Determine the [X, Y] coordinate at the center of the cell enclosing the given text.  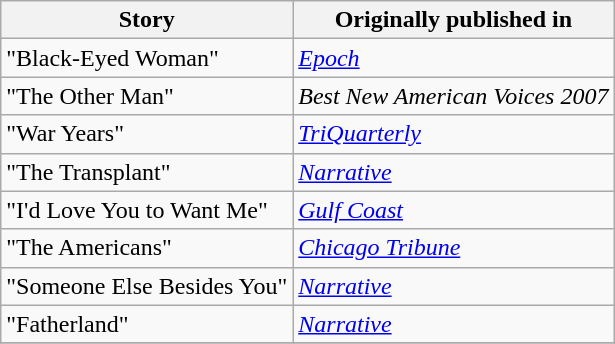
"Black-Eyed Woman" [147, 58]
Story [147, 20]
Best New American Voices 2007 [454, 96]
"The Transplant" [147, 172]
Originally published in [454, 20]
"I'd Love You to Want Me" [147, 210]
Chicago Tribune [454, 248]
"The Americans" [147, 248]
"Fatherland" [147, 324]
Gulf Coast [454, 210]
"Someone Else Besides You" [147, 286]
Epoch [454, 58]
"War Years" [147, 134]
TriQuarterly [454, 134]
"The Other Man" [147, 96]
